Detect which cell encompasses the target text, then output its (X, Y) center coordinate. 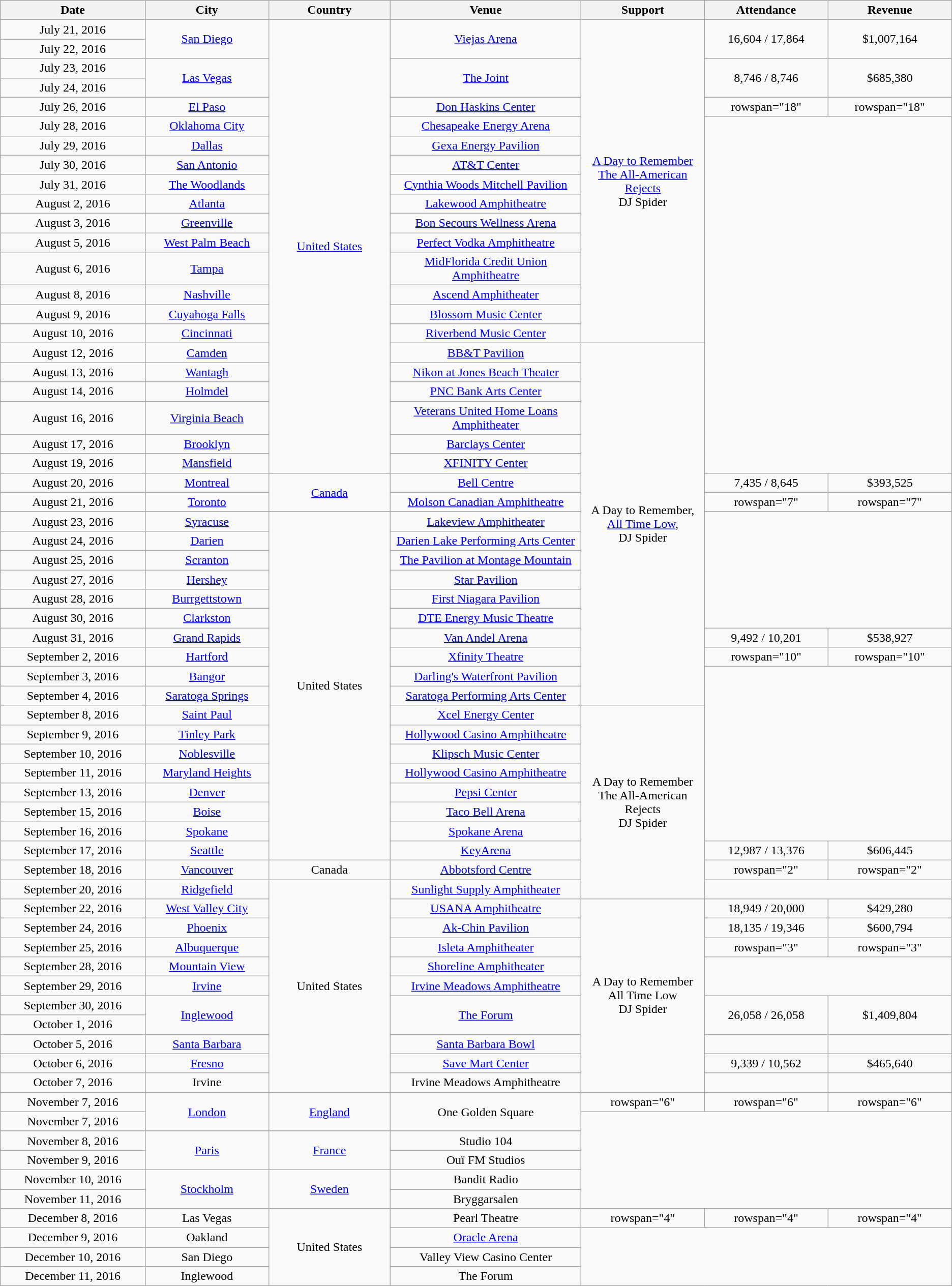
Darien Lake Performing Arts Center (485, 541)
Cincinnati (206, 334)
Montreal (206, 483)
August 14, 2016 (73, 392)
Gexa Energy Pavilion (485, 145)
Klipsch Music Center (485, 754)
August 20, 2016 (73, 483)
Ridgefield (206, 889)
September 24, 2016 (73, 928)
DTE Energy Music Theatre (485, 618)
A Day to Remember,All Time Low,DJ Spider (643, 524)
8,746 / 8,746 (766, 78)
August 21, 2016 (73, 502)
July 23, 2016 (73, 68)
Atlanta (206, 203)
XFINITY Center (485, 463)
Grand Rapids (206, 638)
Tampa (206, 268)
Noblesville (206, 754)
September 17, 2016 (73, 850)
Burrgettstown (206, 599)
September 10, 2016 (73, 754)
A Day to RememberAll Time LowDJ Spider (643, 996)
$1,007,164 (890, 39)
West Palm Beach (206, 243)
Saratoga Performing Arts Center (485, 696)
Molson Canadian Amphitheatre (485, 502)
El Paso (206, 107)
October 6, 2016 (73, 1063)
September 18, 2016 (73, 870)
Wantagh (206, 372)
Taco Bell Arena (485, 812)
Xfinity Theatre (485, 657)
$393,525 (890, 483)
$465,640 (890, 1063)
Shoreline Amphitheater (485, 967)
Brooklyn (206, 444)
Country (330, 10)
Abbotsford Centre (485, 870)
Santa Barbara Bowl (485, 1044)
August 17, 2016 (73, 444)
Oracle Arena (485, 1238)
December 8, 2016 (73, 1218)
Perfect Vodka Amphitheatre (485, 243)
August 16, 2016 (73, 418)
Denver (206, 792)
Bandit Radio (485, 1179)
Don Haskins Center (485, 107)
October 7, 2016 (73, 1083)
Hershey (206, 579)
$1,409,804 (890, 1015)
July 28, 2016 (73, 126)
Cuyahoga Falls (206, 314)
August 9, 2016 (73, 314)
August 23, 2016 (73, 521)
City (206, 10)
August 27, 2016 (73, 579)
September 29, 2016 (73, 986)
September 13, 2016 (73, 792)
Ouï FM Studios (485, 1160)
9,492 / 10,201 (766, 638)
Maryland Heights (206, 773)
Boise (206, 812)
Toronto (206, 502)
July 26, 2016 (73, 107)
Save Mart Center (485, 1063)
Hartford (206, 657)
Lakewood Amphitheatre (485, 203)
Date (73, 10)
Clarkston (206, 618)
Greenville (206, 223)
18,949 / 20,000 (766, 909)
$429,280 (890, 909)
July 31, 2016 (73, 184)
Ak-Chin Pavilion (485, 928)
$600,794 (890, 928)
MidFlorida Credit Union Amphitheatre (485, 268)
Nashville (206, 295)
Oklahoma City (206, 126)
August 24, 2016 (73, 541)
Cynthia Woods Mitchell Pavilion (485, 184)
September 15, 2016 (73, 812)
December 11, 2016 (73, 1276)
Saint Paul (206, 715)
December 10, 2016 (73, 1257)
Oakland (206, 1238)
Star Pavilion (485, 579)
Bangor (206, 676)
Sunlight Supply Amphitheater (485, 889)
Phoenix (206, 928)
October 5, 2016 (73, 1044)
England (330, 1112)
Tinley Park (206, 734)
August 8, 2016 (73, 295)
September 25, 2016 (73, 947)
Studio 104 (485, 1141)
7,435 / 8,645 (766, 483)
September 28, 2016 (73, 967)
Dallas (206, 145)
August 13, 2016 (73, 372)
BB&T Pavilion (485, 353)
November 10, 2016 (73, 1179)
Paris (206, 1150)
Barclays Center (485, 444)
Scranton (206, 560)
Bell Centre (485, 483)
USANA Amphitheatre (485, 909)
Fresno (206, 1063)
The Pavilion at Montage Mountain (485, 560)
Nikon at Jones Beach Theater (485, 372)
Venue (485, 10)
One Golden Square (485, 1112)
Attendance (766, 10)
November 11, 2016 (73, 1199)
Van Andel Arena (485, 638)
September 22, 2016 (73, 909)
December 9, 2016 (73, 1238)
Bon Secours Wellness Arena (485, 223)
The Woodlands (206, 184)
Holmdel (206, 392)
26,058 / 26,058 (766, 1015)
AT&T Center (485, 165)
September 3, 2016 (73, 676)
Stockholm (206, 1189)
London (206, 1112)
September 16, 2016 (73, 831)
Blossom Music Center (485, 314)
July 22, 2016 (73, 49)
France (330, 1150)
July 30, 2016 (73, 165)
August 28, 2016 (73, 599)
September 30, 2016 (73, 1005)
August 2, 2016 (73, 203)
San Antonio (206, 165)
Pearl Theatre (485, 1218)
Darling's Waterfront Pavilion (485, 676)
Virginia Beach (206, 418)
Vancouver (206, 870)
KeyArena (485, 850)
Veterans United Home Loans Amphitheater (485, 418)
Spokane (206, 831)
12,987 / 13,376 (766, 850)
Bryggarsalen (485, 1199)
Spokane Arena (485, 831)
August 19, 2016 (73, 463)
July 29, 2016 (73, 145)
Lakeview Amphitheater (485, 521)
August 12, 2016 (73, 353)
West Valley City (206, 909)
August 5, 2016 (73, 243)
September 4, 2016 (73, 696)
August 25, 2016 (73, 560)
Support (643, 10)
Mountain View (206, 967)
$685,380 (890, 78)
Valley View Casino Center (485, 1257)
September 2, 2016 (73, 657)
August 31, 2016 (73, 638)
November 8, 2016 (73, 1141)
Pepsi Center (485, 792)
Sweden (330, 1189)
$606,445 (890, 850)
Santa Barbara (206, 1044)
August 3, 2016 (73, 223)
Darien (206, 541)
September 11, 2016 (73, 773)
Syracuse (206, 521)
November 9, 2016 (73, 1160)
$538,927 (890, 638)
July 24, 2016 (73, 87)
Saratoga Springs (206, 696)
October 1, 2016 (73, 1025)
16,604 / 17,864 (766, 39)
Revenue (890, 10)
The Joint (485, 78)
PNC Bank Arts Center (485, 392)
Chesapeake Energy Arena (485, 126)
August 30, 2016 (73, 618)
Seattle (206, 850)
September 9, 2016 (73, 734)
Isleta Amphitheater (485, 947)
First Niagara Pavilion (485, 599)
Mansfield (206, 463)
Xcel Energy Center (485, 715)
Ascend Amphitheater (485, 295)
18,135 / 19,346 (766, 928)
Camden (206, 353)
September 8, 2016 (73, 715)
August 6, 2016 (73, 268)
Viejas Arena (485, 39)
Riverbend Music Center (485, 334)
July 21, 2016 (73, 29)
September 20, 2016 (73, 889)
9,339 / 10,562 (766, 1063)
Albuquerque (206, 947)
August 10, 2016 (73, 334)
